Pinpoint the cell where the given text exists, returning its [x, y] midpoint coordinate. 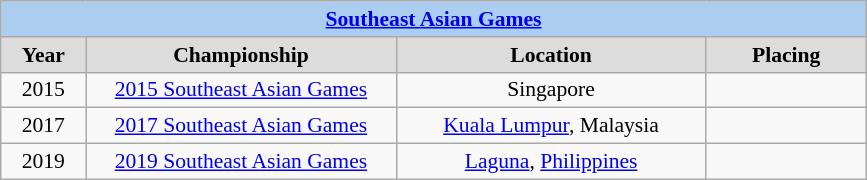
Year [44, 55]
2017 Southeast Asian Games [241, 126]
Singapore [551, 90]
2017 [44, 126]
2019 [44, 162]
Location [551, 55]
Laguna, Philippines [551, 162]
2019 Southeast Asian Games [241, 162]
Southeast Asian Games [434, 19]
2015 [44, 90]
Placing [786, 55]
2015 Southeast Asian Games [241, 90]
Championship [241, 55]
Kuala Lumpur, Malaysia [551, 126]
